Determine the [X, Y] coordinate at the center of the cell enclosing the given text.  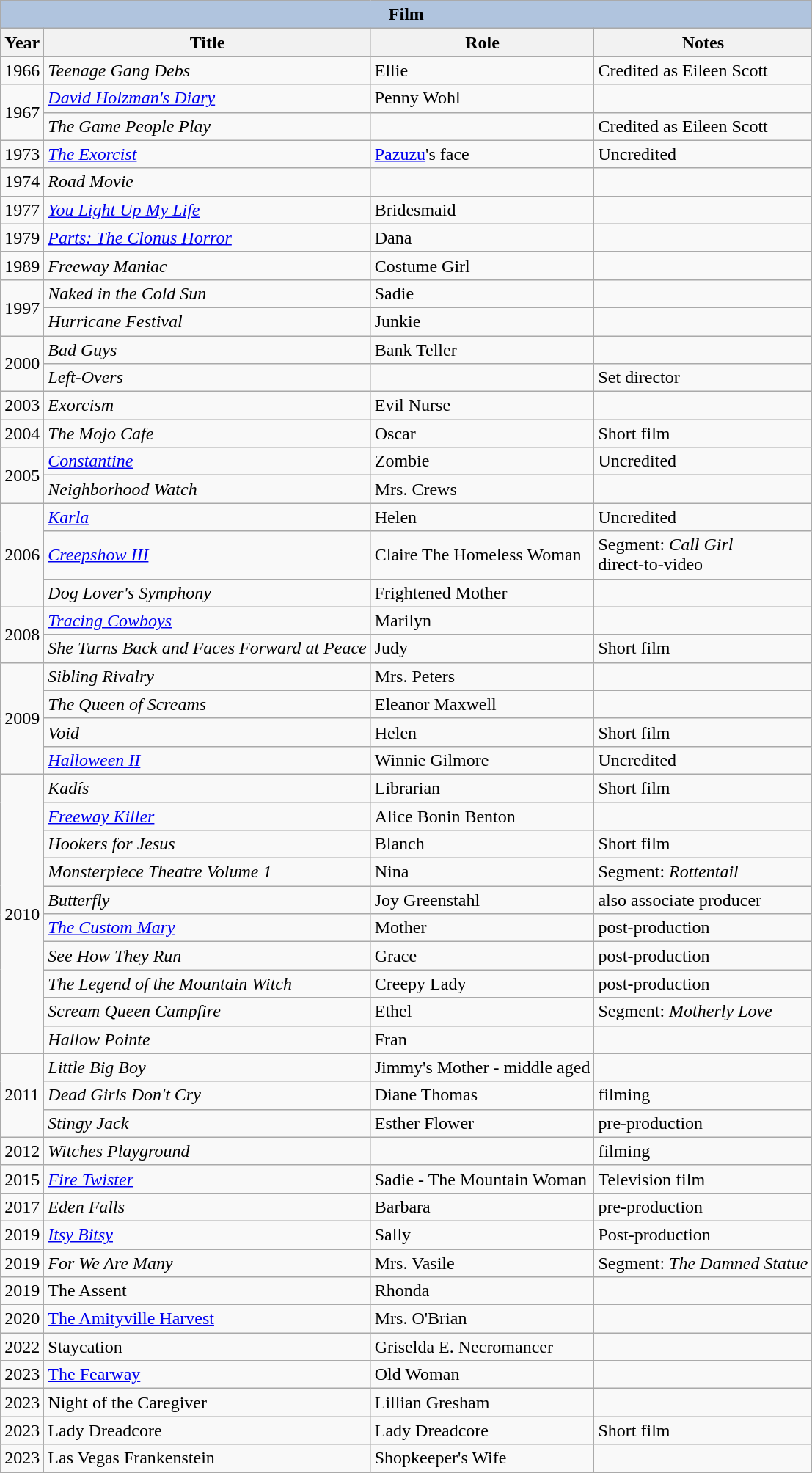
Segment: The Damned Statue [703, 1262]
Tracing Cowboys [207, 621]
Halloween II [207, 760]
2000 [22, 364]
The Custom Mary [207, 928]
Creepy Lady [483, 984]
See How They Run [207, 956]
Marilyn [483, 621]
Mrs. O'Brian [483, 1319]
Title [207, 43]
Naked in the Cold Sun [207, 293]
Librarian [483, 788]
Sibling Rivalry [207, 676]
Griselda E. Necromancer [483, 1347]
1989 [22, 266]
Freeway Killer [207, 816]
Ellie [483, 70]
Mother [483, 928]
Notes [703, 43]
2011 [22, 1095]
2004 [22, 434]
Constantine [207, 461]
Hallow Pointe [207, 1039]
Evil Nurse [483, 406]
Creepshow III [207, 555]
Pazuzu's face [483, 154]
Stingy Jack [207, 1123]
Blanch [483, 844]
Dog Lover's Symphony [207, 593]
Night of the Caregiver [207, 1403]
Segment: Call Girldirect-to-video [703, 555]
Eden Falls [207, 1207]
Butterfly [207, 900]
The Mojo Cafe [207, 434]
Junkie [483, 321]
Bank Teller [483, 350]
2017 [22, 1207]
Post-production [703, 1235]
Las Vegas Frankenstein [207, 1458]
Segment: Motherly Love [703, 1012]
Sadie - The Mountain Woman [483, 1179]
Costume Girl [483, 266]
Road Movie [207, 182]
Dead Girls Don't Cry [207, 1095]
2008 [22, 635]
2020 [22, 1319]
Witches Playground [207, 1151]
Karla [207, 517]
2022 [22, 1347]
1967 [22, 112]
Teenage Gang Debs [207, 70]
Alice Bonin Benton [483, 816]
Sally [483, 1235]
Judy [483, 648]
The Legend of the Mountain Witch [207, 984]
1977 [22, 210]
Parts: The Clonus Horror [207, 238]
Neighborhood Watch [207, 489]
She Turns Back and Faces Forward at Peace [207, 648]
Rhonda [483, 1291]
Void [207, 732]
The Assent [207, 1291]
1973 [22, 154]
Freeway Maniac [207, 266]
Nina [483, 872]
Fran [483, 1039]
1974 [22, 182]
Role [483, 43]
Dana [483, 238]
also associate producer [703, 900]
Mrs. Crews [483, 489]
Penny Wohl [483, 98]
Ethel [483, 1012]
Year [22, 43]
Exorcism [207, 406]
Little Big Boy [207, 1067]
Diane Thomas [483, 1095]
Hookers for Jesus [207, 844]
Frightened Mother [483, 593]
2006 [22, 555]
1966 [22, 70]
You Light Up My Life [207, 210]
Fire Twister [207, 1179]
David Holzman's Diary [207, 98]
Monsterpiece Theatre Volume 1 [207, 872]
The Game People Play [207, 126]
Segment: Rottentail [703, 872]
Barbara [483, 1207]
2010 [22, 914]
Esther Flower [483, 1123]
2005 [22, 475]
Television film [703, 1179]
The Fearway [207, 1375]
2009 [22, 718]
2012 [22, 1151]
Claire The Homeless Woman [483, 555]
2015 [22, 1179]
Sadie [483, 293]
Winnie Gilmore [483, 760]
Lillian Gresham [483, 1403]
Scream Queen Campfire [207, 1012]
Mrs. Peters [483, 676]
Shopkeeper's Wife [483, 1458]
Left-Overs [207, 378]
Film [406, 15]
Eleanor Maxwell [483, 704]
2003 [22, 406]
1997 [22, 307]
The Queen of Screams [207, 704]
Grace [483, 956]
Zombie [483, 461]
For We Are Many [207, 1262]
Joy Greenstahl [483, 900]
Oscar [483, 434]
The Amityville Harvest [207, 1319]
The Exorcist [207, 154]
Staycation [207, 1347]
Itsy Bitsy [207, 1235]
Jimmy's Mother - middle aged [483, 1067]
Bad Guys [207, 350]
Old Woman [483, 1375]
Kadís [207, 788]
Set director [703, 378]
Bridesmaid [483, 210]
Mrs. Vasile [483, 1262]
Hurricane Festival [207, 321]
1979 [22, 238]
